Determine the [x, y] coordinate at the center of the cell enclosing the given text.  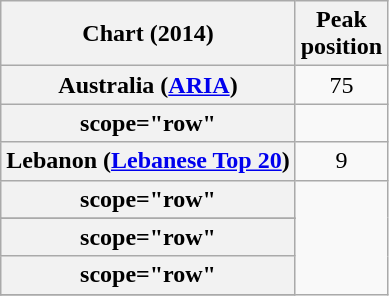
9 [341, 161]
75 [341, 85]
Peakposition [341, 34]
Australia (ARIA) [148, 85]
Lebanon (Lebanese Top 20) [148, 161]
Chart (2014) [148, 34]
